From the cell containing the given text, extract its center point as [X, Y] coordinate. 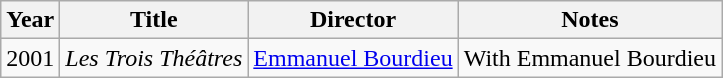
Les Trois Théâtres [154, 58]
Title [154, 20]
Emmanuel Bourdieu [353, 58]
Director [353, 20]
Notes [590, 20]
Year [30, 20]
With Emmanuel Bourdieu [590, 58]
2001 [30, 58]
